Pinpoint the cell where the given text exists, returning its [x, y] midpoint coordinate. 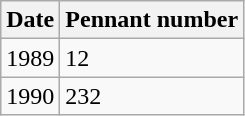
12 [152, 58]
1989 [30, 58]
Date [30, 20]
1990 [30, 96]
232 [152, 96]
Pennant number [152, 20]
